For the text-containing cell, return its midpoint in [X, Y] coordinate format. 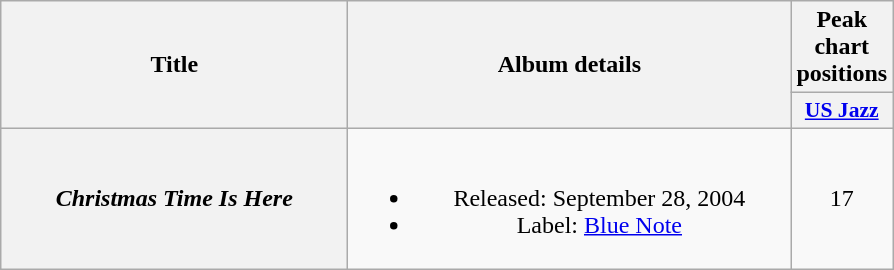
Christmas Time Is Here [174, 198]
Album details [570, 65]
Released: September 28, 2004Label: Blue Note [570, 198]
Title [174, 65]
Peak chart positions [842, 47]
17 [842, 198]
US Jazz [842, 111]
